Locate the cell with the specified text and output its [X, Y] center coordinate. 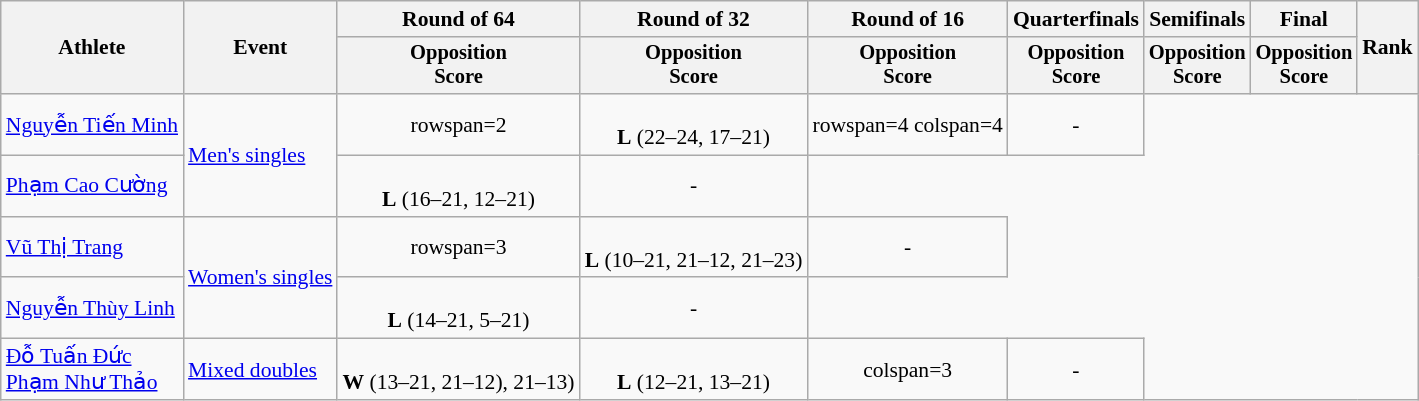
Athlete [92, 48]
Round of 16 [908, 19]
Men's singles [260, 155]
Round of 64 [458, 19]
Đỗ Tuấn ĐứcPhạm Như Thảo [92, 370]
Vũ Thị Trang [92, 248]
Semifinals [1198, 19]
Event [260, 48]
Mixed doubles [260, 370]
Rank [1388, 48]
L (22–24, 17–21) [694, 124]
L (16–21, 12–21) [458, 186]
Phạm Cao Cường [92, 186]
Final [1304, 19]
L (12–21, 13–21) [694, 370]
Round of 32 [694, 19]
Women's singles [260, 278]
L (10–21, 21–12, 21–23) [694, 248]
Quarterfinals [1076, 19]
rowspan=2 [458, 124]
rowspan=4 colspan=4 [908, 124]
colspan=3 [908, 370]
rowspan=3 [458, 248]
Nguyễn Thùy Linh [92, 308]
Nguyễn Tiến Minh [92, 124]
W (13–21, 21–12), 21–13) [458, 370]
L (14–21, 5–21) [458, 308]
